Provide the (X, Y) coordinate of the cell's center where the given text is located.  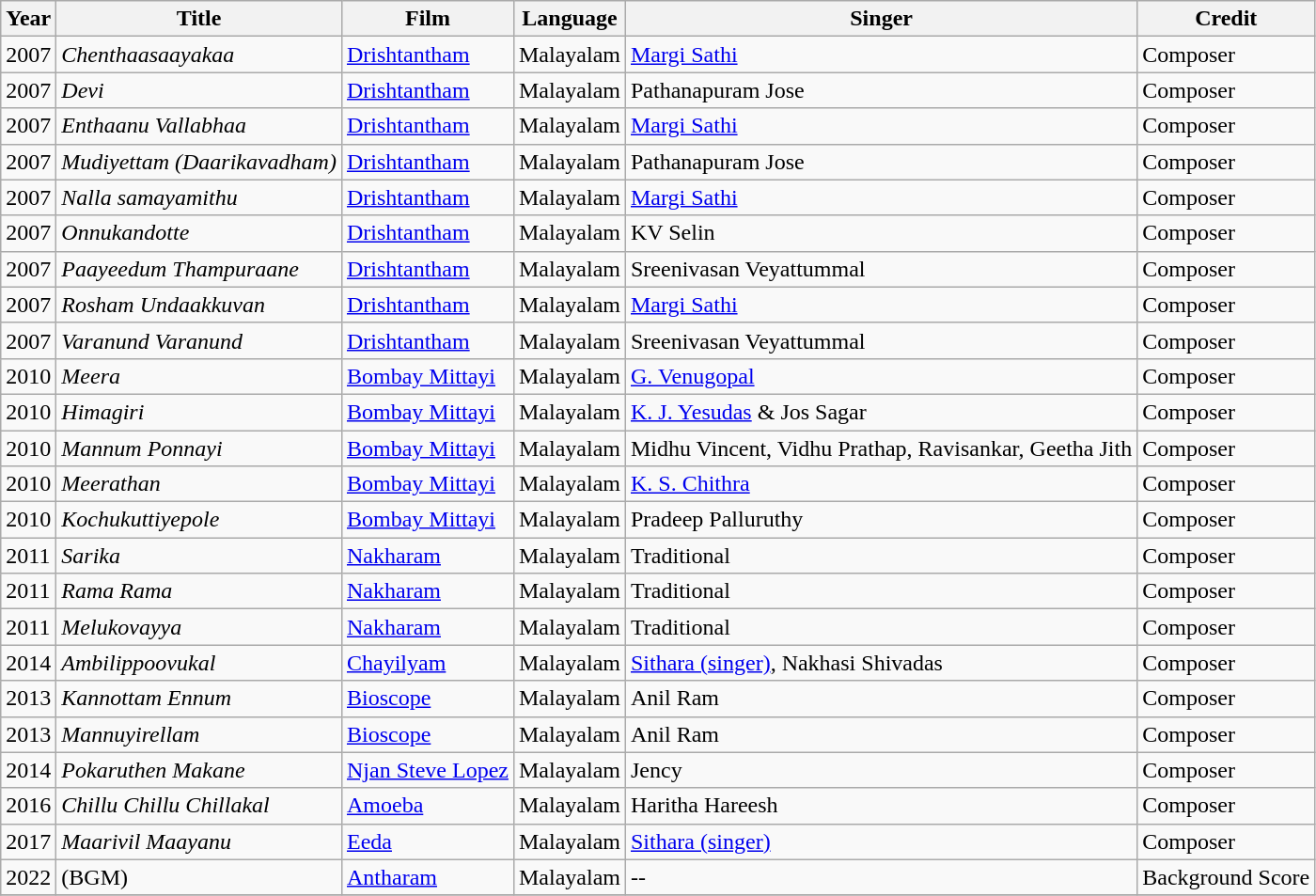
Meerathan (199, 484)
Rama Rama (199, 591)
K. S. Chithra (881, 484)
Mannuyirellam (199, 734)
Language (570, 19)
Antharam (427, 877)
Devi (199, 90)
Kochukuttiyepole (199, 520)
Mannum Ponnayi (199, 448)
Credit (1226, 19)
G. Venugopal (881, 376)
2016 (28, 806)
Background Score (1226, 877)
Year (28, 19)
2017 (28, 841)
Njan Steve Lopez (427, 770)
Onnukandotte (199, 233)
Chayilyam (427, 663)
K. J. Yesudas & Jos Sagar (881, 412)
Varanund Varanund (199, 340)
Rosham Undaakkuvan (199, 305)
Ambilippoovukal (199, 663)
Mudiyettam (Daarikavadham) (199, 162)
Chenthaasaayakaa (199, 55)
Jency (881, 770)
Film (427, 19)
Sithara (singer), Nakhasi Shivadas (881, 663)
Kannottam Ennum (199, 699)
Maarivil Maayanu (199, 841)
Himagiri (199, 412)
Midhu Vincent, Vidhu Prathap, Ravisankar, Geetha Jith (881, 448)
Meera (199, 376)
Pradeep Palluruthy (881, 520)
Amoeba (427, 806)
(BGM) (199, 877)
Sarika (199, 556)
Enthaanu Vallabhaa (199, 126)
Melukovayya (199, 627)
Eeda (427, 841)
Chillu Chillu Chillakal (199, 806)
-- (881, 877)
Title (199, 19)
Nalla samayamithu (199, 197)
KV Selin (881, 233)
2022 (28, 877)
Pokaruthen Makane (199, 770)
Paayeedum Thampuraane (199, 269)
Sithara (singer) (881, 841)
Singer (881, 19)
Haritha Hareesh (881, 806)
